Locate the cell with the specified text and output its [x, y] center coordinate. 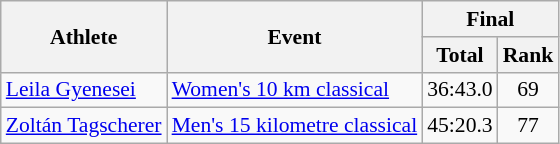
Leila Gyenesei [84, 90]
Men's 15 kilometre classical [295, 126]
69 [528, 90]
Rank [528, 55]
Total [460, 55]
Event [295, 36]
45:20.3 [460, 126]
77 [528, 126]
Final [490, 19]
Zoltán Tagscherer [84, 126]
36:43.0 [460, 90]
Women's 10 km classical [295, 90]
Athlete [84, 36]
